Search for the cell housing the specified text and yield its [X, Y] center coordinate. 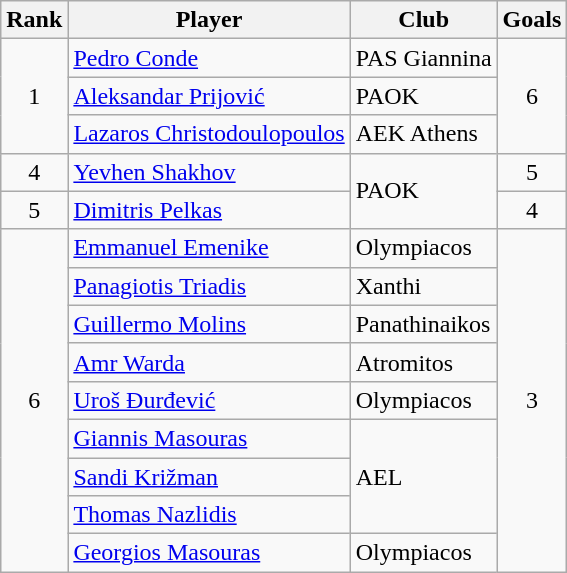
3 [532, 400]
Player [209, 20]
Pedro Conde [209, 58]
Lazaros Christodoulopoulos [209, 134]
Guillermo Molins [209, 324]
Georgios Masouras [209, 553]
Club [424, 20]
Panagiotis Triadis [209, 286]
Uroš Đurđević [209, 400]
Amr Warda [209, 362]
Dimitris Pelkas [209, 210]
1 [34, 96]
Panathinaikos [424, 324]
AEL [424, 476]
Thomas Nazlidis [209, 515]
Goals [532, 20]
Yevhen Shakhov [209, 172]
Emmanuel Emenike [209, 248]
PAS Giannina [424, 58]
AEK Athens [424, 134]
Rank [34, 20]
Xanthi [424, 286]
Giannis Masouras [209, 438]
Aleksandar Prijović [209, 96]
Atromitos [424, 362]
Sandi Križman [209, 477]
